Return the (x, y) coordinate for the center point of the cell that contains the specified text.  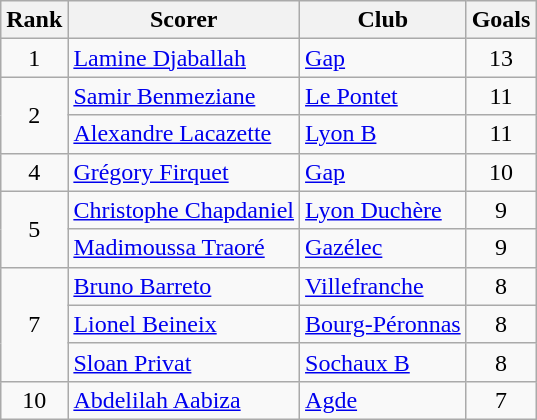
Scorer (184, 20)
Agde (384, 400)
Lyon Duchère (384, 210)
Lionel Beineix (184, 324)
Madimoussa Traoré (184, 248)
13 (501, 58)
Goals (501, 20)
Samir Benmeziane (184, 96)
Lyon B (384, 134)
Lamine Djaballah (184, 58)
Gazélec (384, 248)
Villefranche (384, 286)
Le Pontet (384, 96)
Abdelilah Aabiza (184, 400)
Alexandre Lacazette (184, 134)
Rank (34, 20)
1 (34, 58)
5 (34, 229)
Sloan Privat (184, 362)
Club (384, 20)
Grégory Firquet (184, 172)
Sochaux B (384, 362)
2 (34, 115)
4 (34, 172)
Bourg-Péronnas (384, 324)
Bruno Barreto (184, 286)
Christophe Chapdaniel (184, 210)
